Locate the cell with the specified text and output its [X, Y] center coordinate. 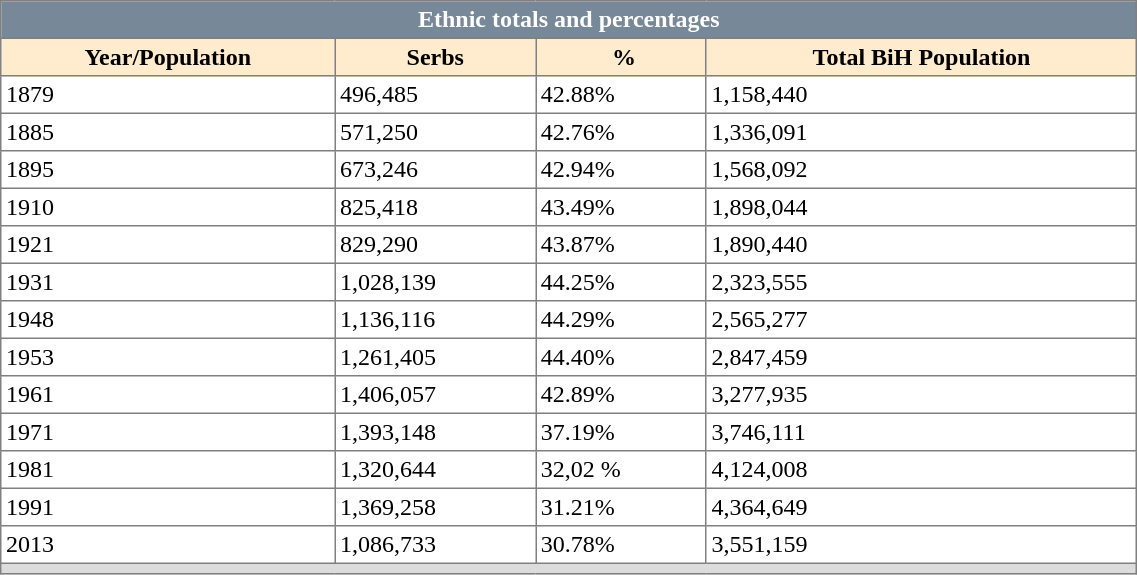
44.25% [622, 282]
4,364,649 [922, 507]
Serbs [436, 57]
30.78% [622, 545]
1991 [168, 507]
2,565,277 [922, 320]
3,746,111 [922, 432]
2013 [168, 545]
1,393,148 [436, 432]
1948 [168, 320]
32,02 % [622, 470]
Ethnic totals and percentages [569, 20]
1879 [168, 95]
825,418 [436, 207]
1895 [168, 170]
673,246 [436, 170]
43.87% [622, 245]
1971 [168, 432]
Total BiH Population [922, 57]
1,406,057 [436, 395]
42.88% [622, 95]
1,261,405 [436, 357]
1931 [168, 282]
1981 [168, 470]
1921 [168, 245]
3,551,159 [922, 545]
2,847,459 [922, 357]
1,369,258 [436, 507]
44.40% [622, 357]
1,568,092 [922, 170]
3,277,935 [922, 395]
1,890,440 [922, 245]
42.94% [622, 170]
496,485 [436, 95]
1,158,440 [922, 95]
1,320,644 [436, 470]
1,086,733 [436, 545]
42.89% [622, 395]
4,124,008 [922, 470]
571,250 [436, 132]
1961 [168, 395]
31.21% [622, 507]
829,290 [436, 245]
Year/Population [168, 57]
42.76% [622, 132]
43.49% [622, 207]
1953 [168, 357]
37.19% [622, 432]
44.29% [622, 320]
1,136,116 [436, 320]
1,028,139 [436, 282]
1885 [168, 132]
1,898,044 [922, 207]
2,323,555 [922, 282]
1910 [168, 207]
% [622, 57]
1,336,091 [922, 132]
